Extract the [X, Y] coordinate from the center of the cell holding the provided text.  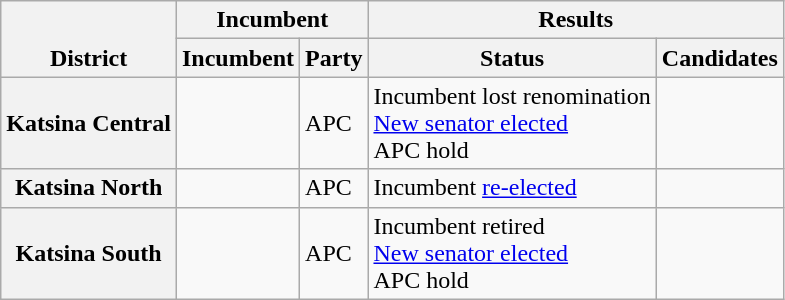
Candidates [720, 58]
District [89, 39]
Results [576, 20]
Status [512, 58]
Incumbent re-elected [512, 188]
Katsina South [89, 253]
Katsina Central [89, 123]
Party [334, 58]
Incumbent retiredNew senator electedAPC hold [512, 253]
Katsina North [89, 188]
Incumbent lost renominationNew senator electedAPC hold [512, 123]
